Output the [x, y] coordinate of the center of the cell containing the given text.  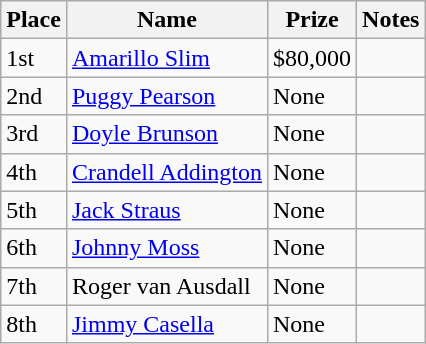
Jack Straus [166, 210]
4th [34, 172]
6th [34, 248]
Place [34, 20]
7th [34, 286]
3rd [34, 134]
Roger van Ausdall [166, 286]
Notes [391, 20]
Name [166, 20]
8th [34, 324]
Doyle Brunson [166, 134]
Crandell Addington [166, 172]
Johnny Moss [166, 248]
2nd [34, 96]
Prize [312, 20]
1st [34, 58]
Puggy Pearson [166, 96]
5th [34, 210]
Amarillo Slim [166, 58]
$80,000 [312, 58]
Jimmy Casella [166, 324]
